Determine the [X, Y] coordinate at the center of the cell enclosing the given text.  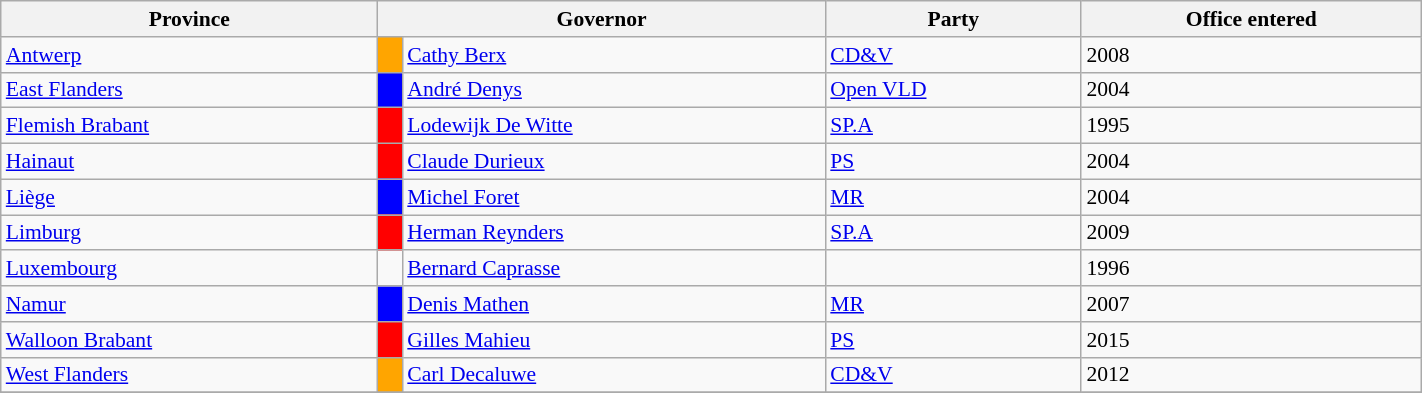
Gilles Mahieu [614, 340]
Denis Mathen [614, 304]
Namur [190, 304]
Claude Durieux [614, 162]
East Flanders [190, 90]
Liège [190, 197]
2008 [1251, 55]
Limburg [190, 233]
2015 [1251, 340]
Walloon Brabant [190, 340]
Province [190, 19]
Party [953, 19]
Carl Decaluwe [614, 375]
1996 [1251, 269]
Lodewijk De Witte [614, 126]
2009 [1251, 233]
Governor [602, 19]
2007 [1251, 304]
Michel Foret [614, 197]
Cathy Berx [614, 55]
Office entered [1251, 19]
Hainaut [190, 162]
2012 [1251, 375]
1995 [1251, 126]
Flemish Brabant [190, 126]
Antwerp [190, 55]
West Flanders [190, 375]
André Denys [614, 90]
Open VLD [953, 90]
Bernard Caprasse [614, 269]
Herman Reynders [614, 233]
Luxembourg [190, 269]
